Return (x, y) of the center of cell containing provided text 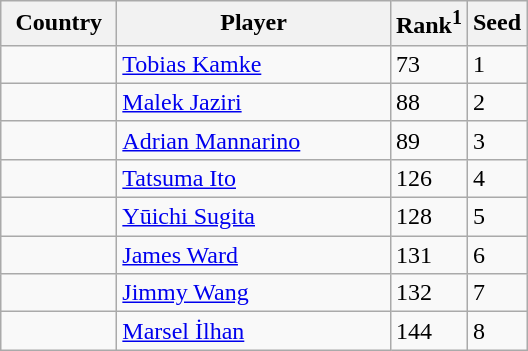
132 (428, 293)
4 (496, 178)
Adrian Mannarino (254, 140)
Country (59, 24)
144 (428, 331)
128 (428, 217)
Seed (496, 24)
131 (428, 255)
Malek Jaziri (254, 102)
Tobias Kamke (254, 64)
3 (496, 140)
Yūichi Sugita (254, 217)
5 (496, 217)
2 (496, 102)
Marsel İlhan (254, 331)
88 (428, 102)
Rank1 (428, 24)
73 (428, 64)
James Ward (254, 255)
Tatsuma Ito (254, 178)
6 (496, 255)
126 (428, 178)
7 (496, 293)
1 (496, 64)
8 (496, 331)
89 (428, 140)
Player (254, 24)
Jimmy Wang (254, 293)
